Output the [X, Y] coordinate of the center of the cell containing the given text.  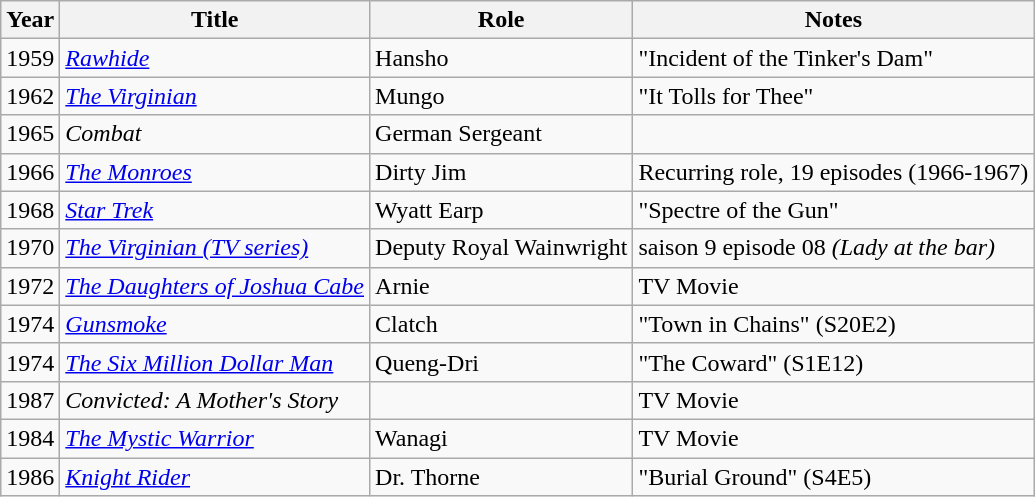
"Town in Chains" (S20E2) [834, 324]
1968 [30, 210]
1972 [30, 286]
"Incident of the Tinker's Dam" [834, 58]
Mungo [502, 96]
Arnie [502, 286]
"Burial Ground" (S4E5) [834, 477]
1986 [30, 477]
Gunsmoke [215, 324]
1959 [30, 58]
Year [30, 20]
1984 [30, 438]
Rawhide [215, 58]
Star Trek [215, 210]
The Virginian [215, 96]
The Daughters of Joshua Cabe [215, 286]
Title [215, 20]
Wanagi [502, 438]
Knight Rider [215, 477]
The Six Million Dollar Man [215, 362]
Convicted: A Mother's Story [215, 400]
Hansho [502, 58]
The Virginian (TV series) [215, 248]
1962 [30, 96]
Dr. Thorne [502, 477]
1987 [30, 400]
Notes [834, 20]
Clatch [502, 324]
The Monroes [215, 172]
saison 9 episode 08 (Lady at the bar) [834, 248]
1965 [30, 134]
Recurring role, 19 episodes (1966-1967) [834, 172]
1966 [30, 172]
Wyatt Earp [502, 210]
Deputy Royal Wainwright [502, 248]
"The Coward" (S1E12) [834, 362]
1970 [30, 248]
"Spectre of the Gun" [834, 210]
"It Tolls for Thee" [834, 96]
Role [502, 20]
The Mystic Warrior [215, 438]
German Sergeant [502, 134]
Dirty Jim [502, 172]
Combat [215, 134]
Queng-Dri [502, 362]
